Detect which cell encompasses the target text, then output its [X, Y] center coordinate. 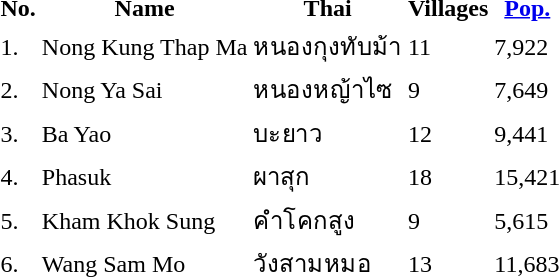
Phasuk [144, 176]
บะยาว [328, 133]
Nong Kung Thap Ma [144, 46]
คำโคกสูง [328, 220]
ผาสุก [328, 176]
หนองกุงทับม้า [328, 46]
12 [448, 133]
Kham Khok Sung [144, 220]
หนองหญ้าไซ [328, 90]
11 [448, 46]
18 [448, 176]
Ba Yao [144, 133]
Nong Ya Sai [144, 90]
